Output the [x, y] coordinate of the center of the cell containing the given text.  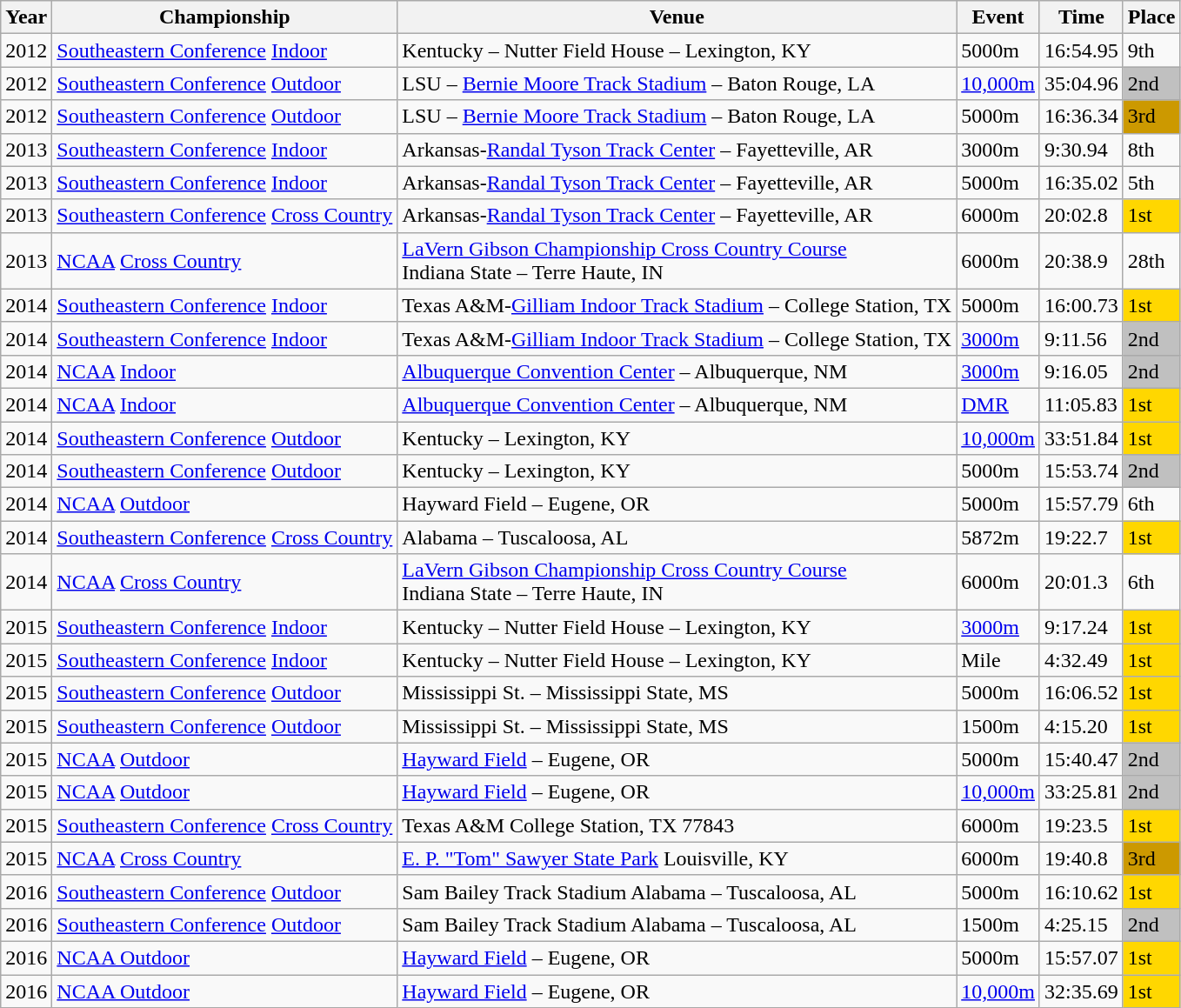
15:53.74 [1081, 471]
32:35.69 [1081, 991]
Mile [998, 660]
8th [1151, 150]
20:38.9 [1081, 261]
16:00.73 [1081, 305]
16:36.34 [1081, 117]
35:04.96 [1081, 83]
33:25.81 [1081, 792]
4:32.49 [1081, 660]
9:17.24 [1081, 627]
9:30.94 [1081, 150]
Time [1081, 17]
5872m [998, 537]
19:40.8 [1081, 858]
16:10.62 [1081, 891]
33:51.84 [1081, 437]
4:25.15 [1081, 925]
9th [1151, 50]
20:02.8 [1081, 216]
16:54.95 [1081, 50]
15:57.07 [1081, 958]
9:11.56 [1081, 338]
15:57.79 [1081, 504]
Venue [677, 17]
9:16.05 [1081, 371]
19:22.7 [1081, 537]
E. P. "Tom" Sawyer State Park Louisville, KY [677, 858]
15:40.47 [1081, 759]
16:06.52 [1081, 693]
DMR [998, 404]
11:05.83 [1081, 404]
20:01.3 [1081, 583]
16:35.02 [1081, 183]
Event [998, 17]
28th [1151, 261]
5th [1151, 183]
Place [1151, 17]
Year [26, 17]
4:15.20 [1081, 726]
19:23.5 [1081, 825]
Championship [224, 17]
Alabama – Tuscaloosa, AL [677, 537]
Texas A&M College Station, TX 77843 [677, 825]
